From the cell containing the given text, extract its center point as [X, Y] coordinate. 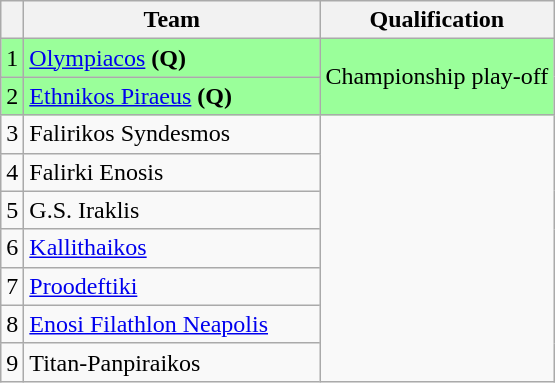
5 [12, 210]
Falirikos Syndesmos [172, 134]
3 [12, 134]
Ethnikos Piraeus (Q) [172, 96]
Qualification [437, 20]
Falirki Enosis [172, 172]
Titan-Panpiraikos [172, 362]
G.S. Iraklis [172, 210]
Enosi Filathlon Neapolis [172, 324]
8 [12, 324]
Olympiacos (Q) [172, 58]
7 [12, 286]
Team [172, 20]
4 [12, 172]
9 [12, 362]
2 [12, 96]
Championship play-off [437, 77]
6 [12, 248]
1 [12, 58]
Kallithaikos [172, 248]
Proodeftiki [172, 286]
